Extract the (X, Y) coordinate from the center of the cell holding the provided text.  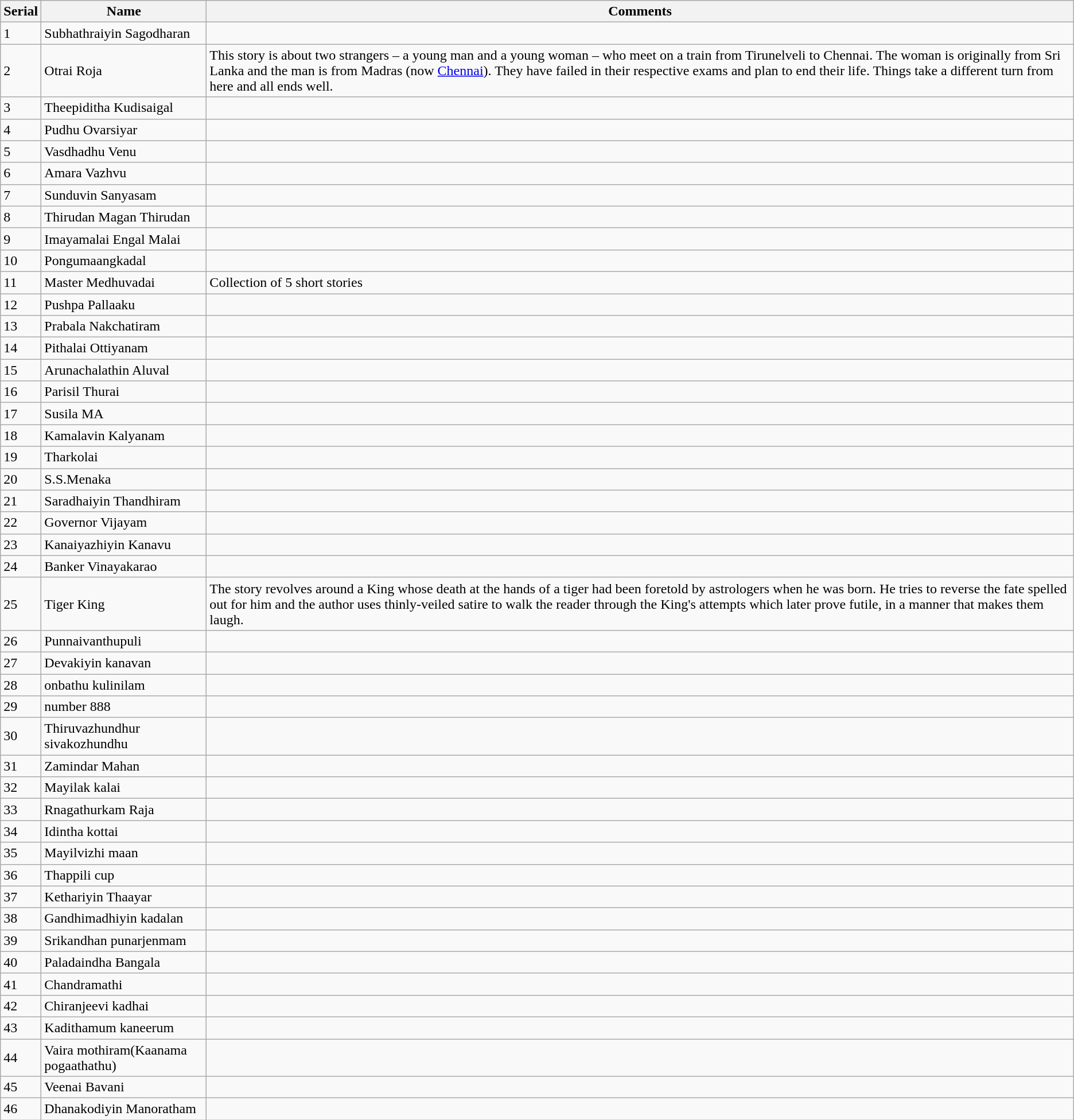
5 (21, 151)
43 (21, 1028)
Chandramathi (124, 984)
Mayilvizhi maan (124, 853)
44 (21, 1057)
Thiruvazhundhur sivakozhundhu (124, 737)
Pudhu Ovarsiyar (124, 130)
Dhanakodiyin Manoratham (124, 1109)
Collection of 5 short stories (640, 282)
Tiger King (124, 604)
Vaira mothiram(Kaanama pogaathathu) (124, 1057)
Arunachalathin Aluval (124, 370)
Chiranjeevi kadhai (124, 1006)
Veenai Bavani (124, 1087)
18 (21, 435)
13 (21, 326)
42 (21, 1006)
Pithalai Ottiyanam (124, 348)
Subhathraiyin Sagodharan (124, 33)
39 (21, 940)
27 (21, 663)
15 (21, 370)
Sunduvin Sanyasam (124, 195)
3 (21, 108)
25 (21, 604)
38 (21, 919)
24 (21, 566)
22 (21, 523)
16 (21, 392)
8 (21, 217)
Susila MA (124, 414)
37 (21, 897)
Kanaiyazhiyin Kanavu (124, 545)
4 (21, 130)
Thirudan Magan Thirudan (124, 217)
Gandhimadhiyin kadalan (124, 919)
Theepiditha Kudisaigal (124, 108)
17 (21, 414)
Parisil Thurai (124, 392)
Prabala Nakchatiram (124, 326)
Pongumaangkadal (124, 260)
40 (21, 962)
21 (21, 501)
Master Medhuvadai (124, 282)
6 (21, 173)
Kamalavin Kalyanam (124, 435)
7 (21, 195)
Otrai Roja (124, 71)
10 (21, 260)
29 (21, 707)
Zamindar Mahan (124, 766)
Serial (21, 11)
32 (21, 788)
20 (21, 479)
19 (21, 457)
46 (21, 1109)
Vasdhadhu Venu (124, 151)
Thappili cup (124, 875)
35 (21, 853)
number 888 (124, 707)
36 (21, 875)
14 (21, 348)
26 (21, 641)
28 (21, 685)
Saradhaiyin Thandhiram (124, 501)
Imayamalai Engal Malai (124, 239)
Governor Vijayam (124, 523)
Rnagathurkam Raja (124, 810)
9 (21, 239)
Tharkolai (124, 457)
Name (124, 11)
Idintha kottai (124, 831)
Srikandhan punarjenmam (124, 940)
Punnaivanthupuli (124, 641)
33 (21, 810)
12 (21, 305)
onbathu kulinilam (124, 685)
Mayilak kalai (124, 788)
Comments (640, 11)
2 (21, 71)
1 (21, 33)
Paladaindha Bangala (124, 962)
Amara Vazhvu (124, 173)
31 (21, 766)
23 (21, 545)
Pushpa Pallaaku (124, 305)
Kethariyin Thaayar (124, 897)
41 (21, 984)
45 (21, 1087)
34 (21, 831)
Devakiyin kanavan (124, 663)
30 (21, 737)
11 (21, 282)
Kadithamum kaneerum (124, 1028)
Banker Vinayakarao (124, 566)
S.S.Menaka (124, 479)
